Output the (X, Y) coordinate of the center of the cell containing the given text.  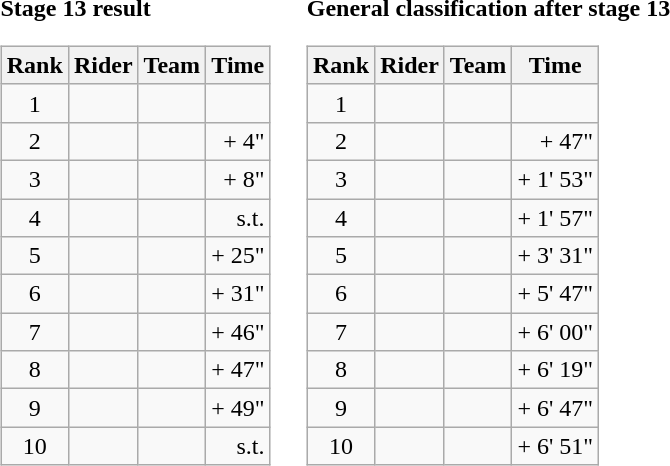
+ 8" (238, 179)
+ 6' 19" (556, 370)
+ 6' 51" (556, 446)
+ 46" (238, 332)
+ 25" (238, 256)
+ 1' 53" (556, 179)
+ 6' 00" (556, 332)
+ 4" (238, 141)
+ 49" (238, 408)
+ 1' 57" (556, 217)
+ 6' 47" (556, 408)
+ 31" (238, 294)
+ 3' 31" (556, 256)
+ 5' 47" (556, 294)
